Search for the cell housing the specified text and yield its (X, Y) center coordinate. 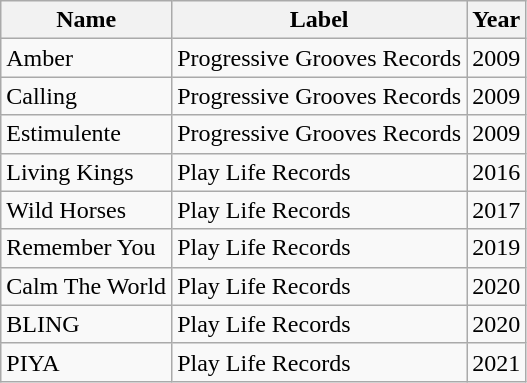
Name (86, 20)
BLING (86, 324)
Year (496, 20)
PIYA (86, 362)
Amber (86, 58)
Wild Horses (86, 210)
Living Kings (86, 172)
2016 (496, 172)
Estimulente (86, 134)
Label (320, 20)
2017 (496, 210)
Calling (86, 96)
2021 (496, 362)
Remember You (86, 248)
Calm The World (86, 286)
2019 (496, 248)
